Search for the cell housing the specified text and yield its (x, y) center coordinate. 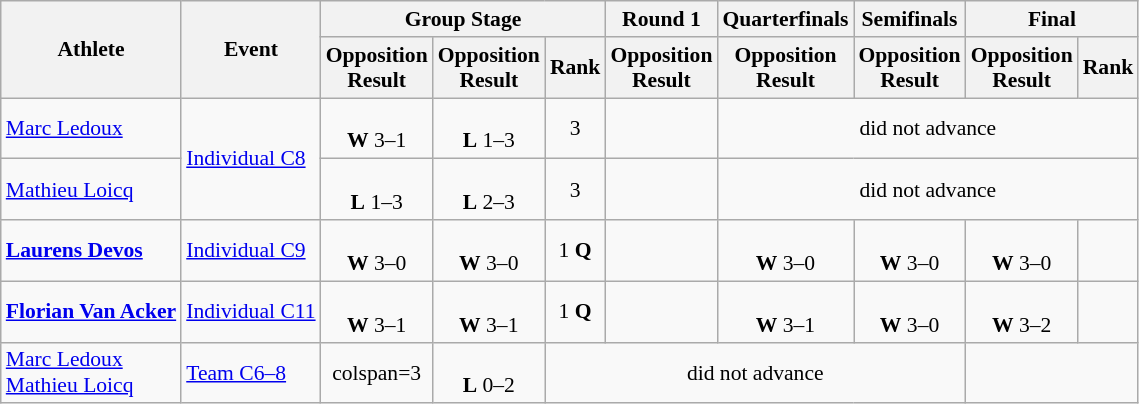
W 3–2 (1022, 312)
colspan=3 (377, 372)
Marc LedouxMathieu Loicq (91, 372)
Individual C11 (250, 312)
Event (250, 50)
Mathieu Loicq (91, 190)
Group Stage (464, 19)
Final (1052, 19)
Team C6–8 (250, 372)
Laurens Devos (91, 250)
Marc Ledoux (91, 128)
Individual C9 (250, 250)
Semifinals (910, 19)
Athlete (91, 50)
Round 1 (661, 19)
Individual C8 (250, 159)
Quarterfinals (785, 19)
L 0–2 (489, 372)
L 2–3 (489, 190)
Florian Van Acker (91, 312)
